Return the [X, Y] coordinate for the center point of the cell that contains the specified text.  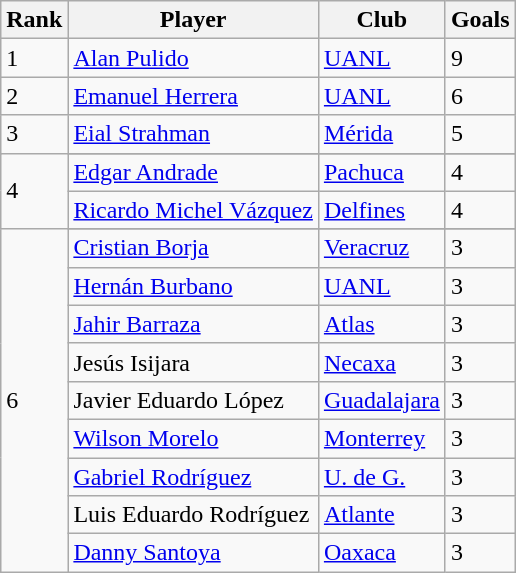
9 [480, 58]
Necaxa [382, 362]
Emanuel Herrera [194, 96]
Oaxaca [382, 553]
Gabriel Rodríguez [194, 477]
Atlas [382, 324]
Cristian Borja [194, 248]
Alan Pulido [194, 58]
Eial Strahman [194, 134]
Danny Santoya [194, 553]
Luis Eduardo Rodríguez [194, 515]
Rank [34, 20]
Jesús Isijara [194, 362]
Hernán Burbano [194, 286]
U. de G. [382, 477]
Guadalajara [382, 400]
Javier Eduardo López [194, 400]
Club [382, 20]
Delfines [382, 210]
Veracruz [382, 248]
2 [34, 96]
Edgar Andrade [194, 172]
Atlante [382, 515]
Wilson Morelo [194, 438]
Monterrey [382, 438]
1 [34, 58]
5 [480, 134]
Ricardo Michel Vázquez [194, 210]
Pachuca [382, 172]
Goals [480, 20]
Mérida [382, 134]
Jahir Barraza [194, 324]
Player [194, 20]
